Return (X, Y) of the center of cell containing provided text 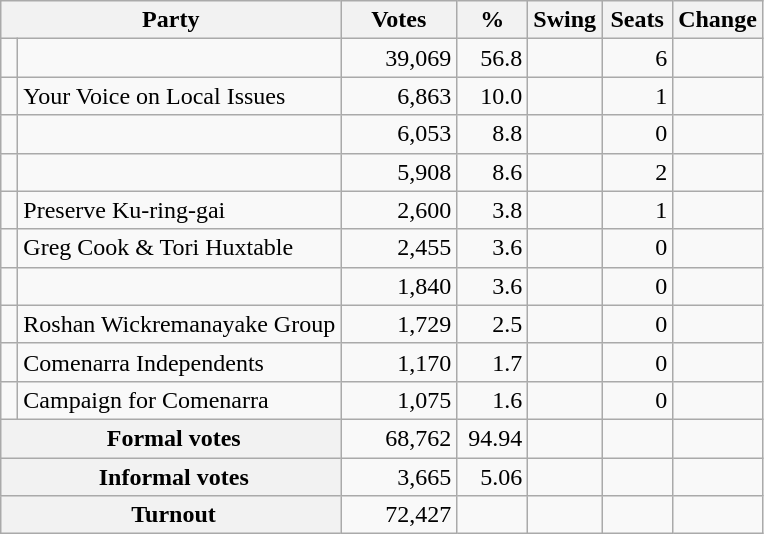
5.06 (492, 477)
Campaign for Comenarra (180, 400)
1.7 (492, 362)
Turnout (171, 515)
Informal votes (171, 477)
56.8 (492, 58)
1.6 (492, 400)
1,729 (399, 324)
3.8 (492, 210)
5,908 (399, 172)
2 (638, 172)
Greg Cook & Tori Huxtable (180, 248)
8.8 (492, 134)
Formal votes (171, 438)
39,069 (399, 58)
2,600 (399, 210)
6,053 (399, 134)
Preserve Ku-ring-gai (180, 210)
Swing (565, 20)
6,863 (399, 96)
1,170 (399, 362)
Your Voice on Local Issues (180, 96)
8.6 (492, 172)
Comenarra Independents (180, 362)
10.0 (492, 96)
% (492, 20)
1,075 (399, 400)
Change (718, 20)
1,840 (399, 286)
94.94 (492, 438)
Seats (638, 20)
72,427 (399, 515)
6 (638, 58)
3,665 (399, 477)
Party (171, 20)
Roshan Wickremanayake Group (180, 324)
Votes (399, 20)
2.5 (492, 324)
2,455 (399, 248)
68,762 (399, 438)
